Provide the (X, Y) coordinate of the cell's center where the given text is located.  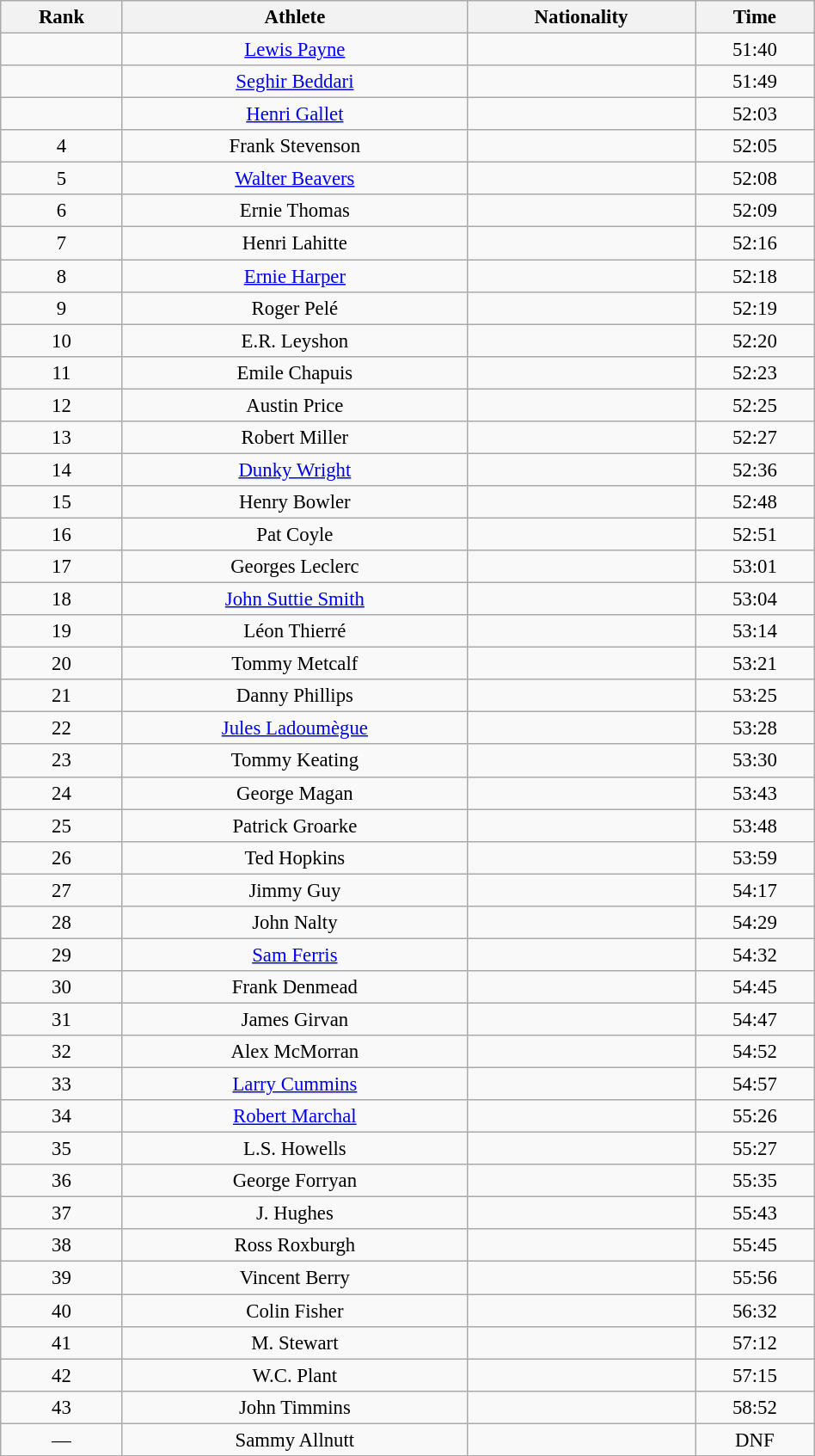
41 (62, 1342)
Henri Gallet (294, 114)
7 (62, 243)
Lewis Payne (294, 50)
20 (62, 664)
L.S. Howells (294, 1149)
Emile Chapuis (294, 372)
14 (62, 470)
George Magan (294, 793)
Walter Beavers (294, 179)
52:36 (755, 470)
Robert Miller (294, 438)
31 (62, 1019)
40 (62, 1311)
Ross Roxburgh (294, 1246)
53:30 (755, 761)
Alex McMorran (294, 1052)
Larry Cummins (294, 1084)
55:45 (755, 1246)
Time (755, 17)
58:52 (755, 1407)
Rank (62, 17)
33 (62, 1084)
18 (62, 599)
J. Hughes (294, 1213)
52:18 (755, 276)
8 (62, 276)
55:27 (755, 1149)
17 (62, 567)
52:19 (755, 308)
W.C. Plant (294, 1375)
Ted Hopkins (294, 857)
Jules Ladoumègue (294, 728)
Ernie Harper (294, 276)
55:43 (755, 1213)
Roger Pelé (294, 308)
E.R. Leyshon (294, 341)
53:59 (755, 857)
57:15 (755, 1375)
Austin Price (294, 405)
Patrick Groarke (294, 826)
16 (62, 534)
30 (62, 987)
Tommy Metcalf (294, 664)
Nationality (581, 17)
John Suttie Smith (294, 599)
Sammy Allnutt (294, 1440)
13 (62, 438)
George Forryan (294, 1181)
57:12 (755, 1342)
James Girvan (294, 1019)
12 (62, 405)
DNF (755, 1440)
43 (62, 1407)
52:25 (755, 405)
Sam Ferris (294, 955)
53:25 (755, 696)
52:48 (755, 502)
15 (62, 502)
Tommy Keating (294, 761)
53:04 (755, 599)
Ernie Thomas (294, 211)
29 (62, 955)
52:20 (755, 341)
34 (62, 1116)
52:27 (755, 438)
52:03 (755, 114)
John Nalty (294, 923)
54:29 (755, 923)
52:16 (755, 243)
37 (62, 1213)
53:28 (755, 728)
26 (62, 857)
54:47 (755, 1019)
25 (62, 826)
54:32 (755, 955)
55:26 (755, 1116)
28 (62, 923)
52:08 (755, 179)
52:51 (755, 534)
Henri Lahitte (294, 243)
32 (62, 1052)
54:45 (755, 987)
38 (62, 1246)
24 (62, 793)
19 (62, 631)
51:40 (755, 50)
51:49 (755, 82)
55:56 (755, 1278)
53:43 (755, 793)
Frank Denmead (294, 987)
M. Stewart (294, 1342)
Robert Marchal (294, 1116)
Pat Coyle (294, 534)
36 (62, 1181)
John Timmins (294, 1407)
42 (62, 1375)
Seghir Beddari (294, 82)
39 (62, 1278)
Jimmy Guy (294, 890)
Colin Fisher (294, 1311)
Georges Leclerc (294, 567)
27 (62, 890)
Frank Stevenson (294, 146)
22 (62, 728)
53:01 (755, 567)
55:35 (755, 1181)
11 (62, 372)
52:05 (755, 146)
23 (62, 761)
6 (62, 211)
54:17 (755, 890)
Henry Bowler (294, 502)
4 (62, 146)
52:09 (755, 211)
52:23 (755, 372)
Dunky Wright (294, 470)
9 (62, 308)
53:14 (755, 631)
35 (62, 1149)
Léon Thierré (294, 631)
53:21 (755, 664)
Athlete (294, 17)
54:57 (755, 1084)
— (62, 1440)
Vincent Berry (294, 1278)
56:32 (755, 1311)
Danny Phillips (294, 696)
5 (62, 179)
53:48 (755, 826)
10 (62, 341)
54:52 (755, 1052)
21 (62, 696)
